Scan for the cell matching the given text and deliver its (x, y) coordinate at center. 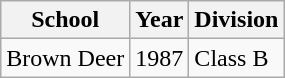
1987 (160, 58)
School (66, 20)
Division (236, 20)
Class B (236, 58)
Brown Deer (66, 58)
Year (160, 20)
